From the cell containing the given text, extract its center point as (x, y) coordinate. 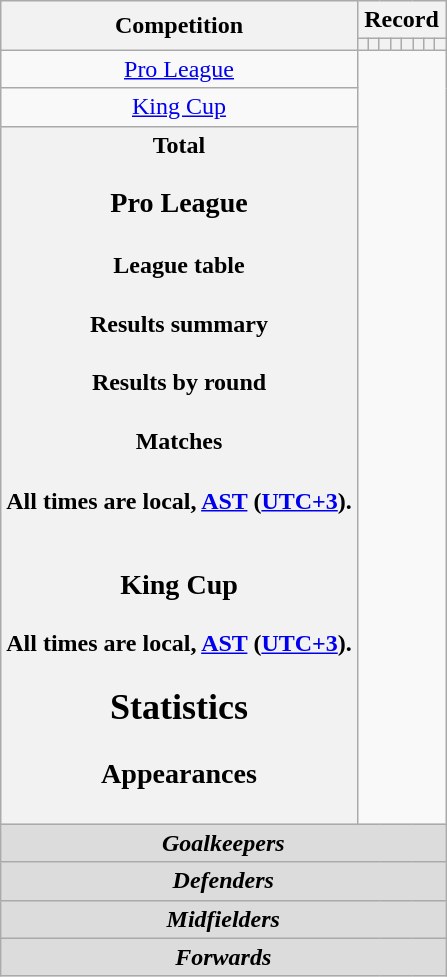
King Cup (180, 107)
Goalkeepers (224, 843)
Pro League (180, 69)
Record (401, 20)
Competition (180, 26)
Forwards (224, 957)
Midfielders (224, 919)
Defenders (224, 881)
